Return the [X, Y] coordinate for the center point of the cell that contains the specified text.  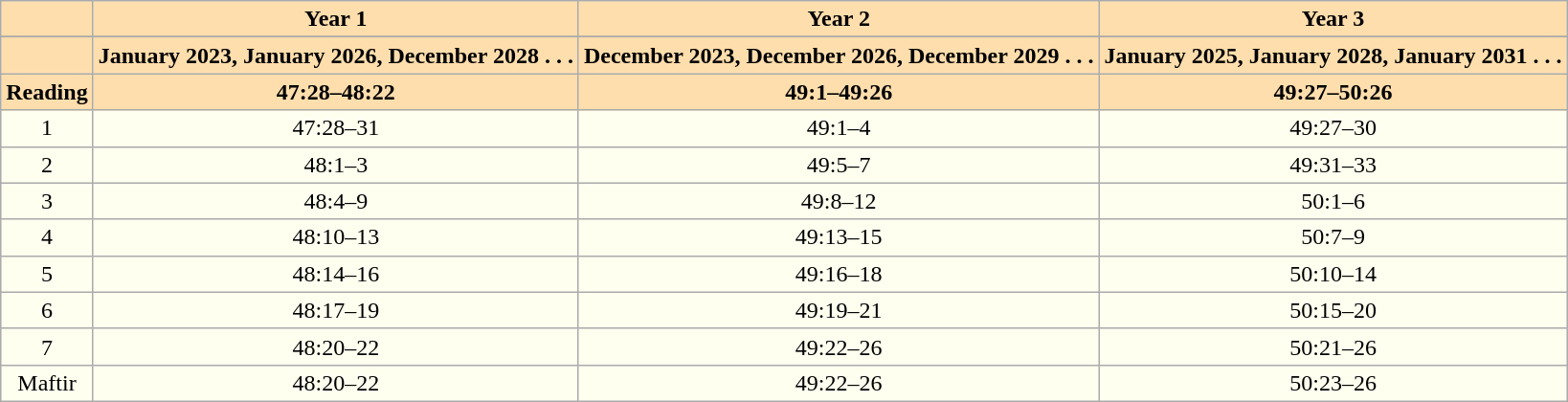
4 [47, 237]
49:31–33 [1333, 165]
1 [47, 128]
48:10–13 [335, 237]
48:14–16 [335, 274]
5 [47, 274]
50:7–9 [1333, 237]
50:10–14 [1333, 274]
48:4–9 [335, 201]
49:5–7 [839, 165]
50:21–26 [1333, 346]
50:23–26 [1333, 383]
Year 1 [335, 19]
January 2025, January 2028, January 2031 . . . [1333, 56]
January 2023, January 2026, December 2028 . . . [335, 56]
49:8–12 [839, 201]
49:16–18 [839, 274]
50:1–6 [1333, 201]
7 [47, 346]
49:13–15 [839, 237]
December 2023, December 2026, December 2029 . . . [839, 56]
Year 2 [839, 19]
Year 3 [1333, 19]
50:15–20 [1333, 310]
48:17–19 [335, 310]
49:19–21 [839, 310]
49:27–50:26 [1333, 92]
6 [47, 310]
Reading [47, 92]
49:1–4 [839, 128]
2 [47, 165]
3 [47, 201]
48:1–3 [335, 165]
47:28–31 [335, 128]
47:28–48:22 [335, 92]
49:27–30 [1333, 128]
Maftir [47, 383]
49:1–49:26 [839, 92]
